Provide the (X, Y) coordinate of the cell's center where the given text is located.  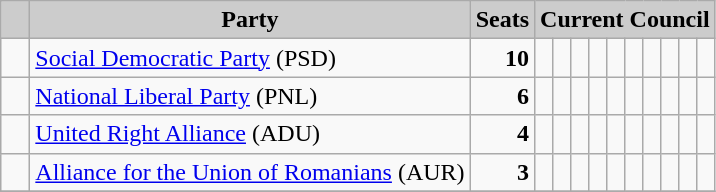
4 (502, 134)
Current Council (626, 20)
3 (502, 172)
10 (502, 58)
United Right Alliance (ADU) (250, 134)
Alliance for the Union of Romanians (AUR) (250, 172)
Social Democratic Party (PSD) (250, 58)
Party (250, 20)
Seats (502, 20)
6 (502, 96)
National Liberal Party (PNL) (250, 96)
